Return the (x, y) coordinate for the center point of the cell that contains the specified text.  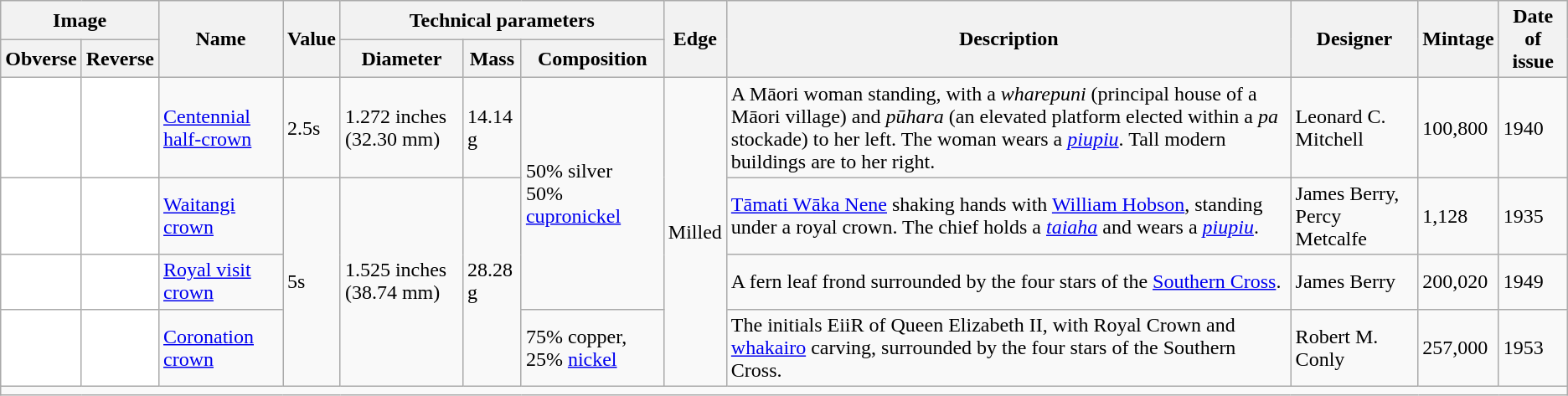
200,020 (1458, 281)
75% copper, 25% nickel (592, 347)
Leonard C. Mitchell (1354, 127)
James Berry, Percy Metcalfe (1354, 216)
Reverse (120, 59)
James Berry (1354, 281)
Obverse (41, 59)
Composition (592, 59)
Centennial half-crown (220, 127)
1949 (1533, 281)
28.28 g (492, 281)
100,800 (1458, 127)
Date of issue (1533, 39)
1940 (1533, 127)
Milled (695, 232)
5s (312, 281)
Name (220, 39)
Image (80, 20)
1,128 (1458, 216)
Mintage (1458, 39)
Royal visit crown (220, 281)
The initials EiiR of Queen Elizabeth II, with Royal Crown and whakairo carving, surrounded by the four stars of the Southern Cross. (1008, 347)
1.525 inches (38.74 mm) (401, 281)
Designer (1354, 39)
Diameter (401, 59)
Robert M. Conly (1354, 347)
1953 (1533, 347)
50% silver50% cupronickel (592, 193)
Value (312, 39)
Description (1008, 39)
Technical parameters (502, 20)
1.272 inches (32.30 mm) (401, 127)
14.14 g (492, 127)
Waitangi crown (220, 216)
Tāmati Wāka Nene shaking hands with William Hobson, standing under a royal crown. The chief holds a taiaha and wears a piupiu. (1008, 216)
A fern leaf frond surrounded by the four stars of the Southern Cross. (1008, 281)
1935 (1533, 216)
257,000 (1458, 347)
Mass (492, 59)
2.5s (312, 127)
Coronation crown (220, 347)
Edge (695, 39)
